Return [X, Y] of the center of cell containing provided text 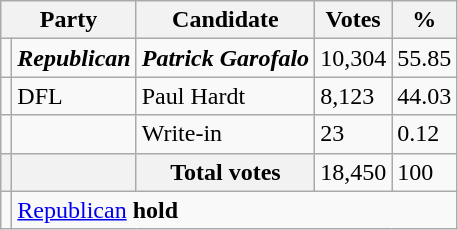
% [424, 20]
DFL [74, 96]
8,123 [354, 96]
10,304 [354, 58]
100 [424, 172]
0.12 [424, 134]
Votes [354, 20]
55.85 [424, 58]
18,450 [354, 172]
Patrick Garofalo [225, 58]
44.03 [424, 96]
Paul Hardt [225, 96]
Republican [74, 58]
23 [354, 134]
Write-in [225, 134]
Total votes [225, 172]
Party [68, 20]
Candidate [225, 20]
Republican hold [234, 210]
